Pinpoint the cell where the given text exists, returning its (x, y) midpoint coordinate. 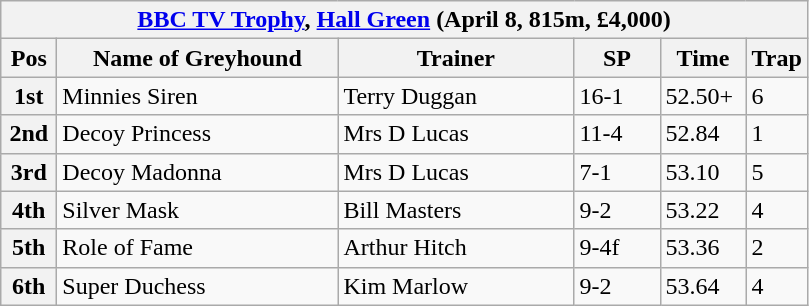
5 (776, 172)
53.10 (703, 172)
3rd (29, 172)
Decoy Madonna (198, 172)
2nd (29, 134)
16-1 (617, 96)
Decoy Princess (198, 134)
7-1 (617, 172)
1st (29, 96)
Silver Mask (198, 210)
6th (29, 286)
SP (617, 58)
BBC TV Trophy, Hall Green (April 8, 815m, £4,000) (404, 20)
Time (703, 58)
Name of Greyhound (198, 58)
Minnies Siren (198, 96)
6 (776, 96)
Pos (29, 58)
Bill Masters (456, 210)
Terry Duggan (456, 96)
5th (29, 248)
Kim Marlow (456, 286)
52.84 (703, 134)
Trap (776, 58)
11-4 (617, 134)
Trainer (456, 58)
53.22 (703, 210)
Arthur Hitch (456, 248)
53.64 (703, 286)
52.50+ (703, 96)
Role of Fame (198, 248)
2 (776, 248)
9-4f (617, 248)
4th (29, 210)
1 (776, 134)
Super Duchess (198, 286)
53.36 (703, 248)
